Find where the given text appears and provide that cell's center as (x, y) coordinate. 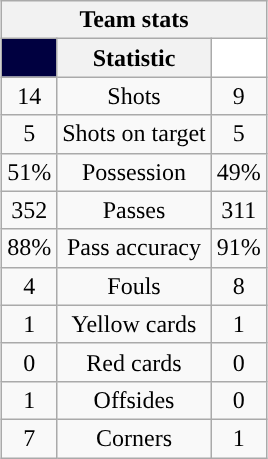
352 (30, 210)
8 (238, 286)
49% (238, 172)
Fouls (134, 286)
Offsides (134, 400)
Shots (134, 96)
Shots on target (134, 134)
Corners (134, 438)
Yellow cards (134, 324)
Team stats (134, 20)
9 (238, 96)
Possession (134, 172)
Pass accuracy (134, 248)
Statistic (134, 58)
14 (30, 96)
4 (30, 286)
91% (238, 248)
51% (30, 172)
Red cards (134, 362)
Passes (134, 210)
88% (30, 248)
311 (238, 210)
7 (30, 438)
